Return the (X, Y) coordinate for the center point of the cell that contains the specified text.  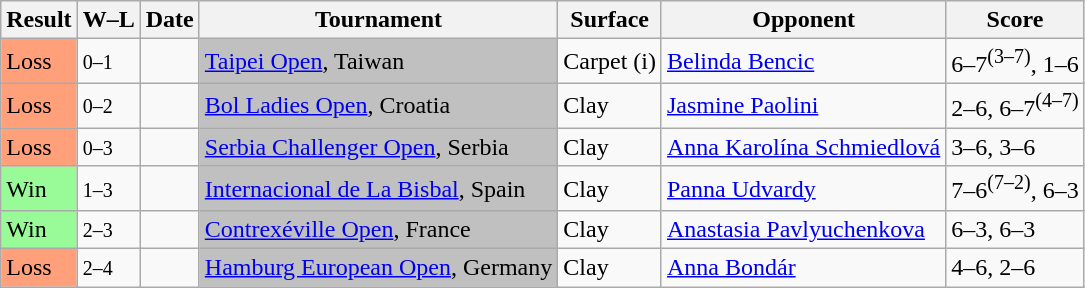
2–6, 6–7(4–7) (1015, 106)
7–6(7–2), 6–3 (1015, 188)
Result (39, 20)
Score (1015, 20)
Panna Udvardy (803, 188)
2–4 (108, 268)
Bol Ladies Open, Croatia (378, 106)
Belinda Bencic (803, 62)
1–3 (108, 188)
W–L (108, 20)
6–3, 6–3 (1015, 230)
0–3 (108, 147)
Anna Karolína Schmiedlová (803, 147)
Internacional de La Bisbal, Spain (378, 188)
Anna Bondár (803, 268)
Carpet (i) (610, 62)
Date (170, 20)
3–6, 3–6 (1015, 147)
2–3 (108, 230)
Serbia Challenger Open, Serbia (378, 147)
Jasmine Paolini (803, 106)
Opponent (803, 20)
Tournament (378, 20)
Anastasia Pavlyuchenkova (803, 230)
Contrexéville Open, France (378, 230)
0–1 (108, 62)
Surface (610, 20)
4–6, 2–6 (1015, 268)
0–2 (108, 106)
6–7(3–7), 1–6 (1015, 62)
Taipei Open, Taiwan (378, 62)
Hamburg European Open, Germany (378, 268)
